Return (x, y) of the center of cell containing provided text 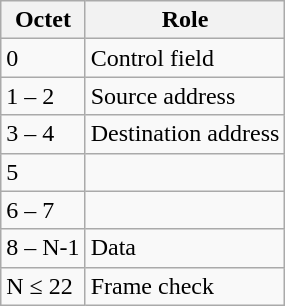
3 – 4 (43, 134)
N ≤ 22 (43, 286)
Role (185, 20)
0 (43, 58)
Source address (185, 96)
Control field (185, 58)
5 (43, 172)
Octet (43, 20)
Frame check (185, 286)
Data (185, 248)
8 – N-1 (43, 248)
1 – 2 (43, 96)
Destination address (185, 134)
6 – 7 (43, 210)
